Provide the (x, y) coordinate of the cell's center where the given text is located.  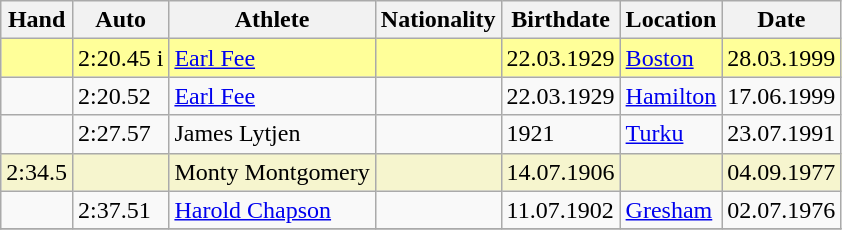
2:27.57 (120, 134)
Birthdate (560, 20)
2:34.5 (37, 172)
James Lytjen (272, 134)
2:20.45 i (120, 58)
Gresham (671, 210)
Monty Montgomery (272, 172)
Date (782, 20)
11.07.1902 (560, 210)
28.03.1999 (782, 58)
02.07.1976 (782, 210)
2:20.52 (120, 96)
Boston (671, 58)
14.07.1906 (560, 172)
1921 (560, 134)
Turku (671, 134)
17.06.1999 (782, 96)
04.09.1977 (782, 172)
2:37.51 (120, 210)
Harold Chapson (272, 210)
23.07.1991 (782, 134)
Athlete (272, 20)
Location (671, 20)
Hamilton (671, 96)
Auto (120, 20)
Nationality (438, 20)
Hand (37, 20)
